Locate the cell with the specified text and output its (X, Y) center coordinate. 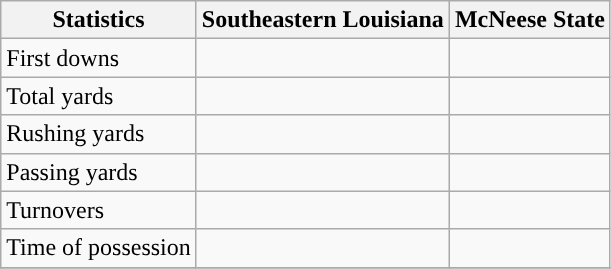
Total yards (99, 96)
First downs (99, 58)
Rushing yards (99, 134)
Turnovers (99, 210)
Statistics (99, 20)
Southeastern Louisiana (322, 20)
McNeese State (530, 20)
Time of possession (99, 248)
Passing yards (99, 172)
